Provide the [x, y] coordinate of the cell's center where the given text is located.  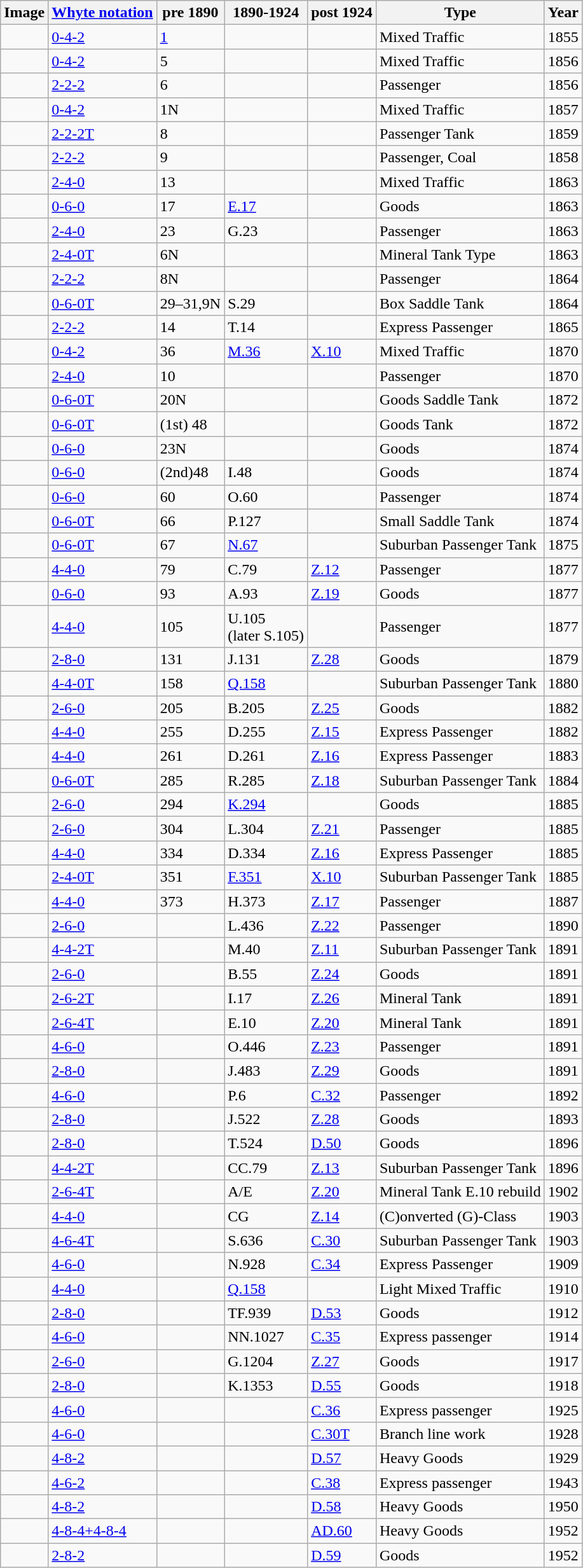
Z.18 [342, 781]
Image [24, 13]
Z.27 [342, 1361]
4-8-4+4-8-4 [102, 1531]
1883 [563, 756]
1950 [563, 1507]
Z.22 [342, 926]
1880 [563, 683]
CC.79 [266, 1168]
O.60 [266, 497]
1858 [563, 158]
14 [190, 328]
Z.25 [342, 708]
373 [190, 901]
Small Saddle Tank [460, 521]
1890 [563, 926]
T.14 [266, 328]
C.38 [342, 1483]
Type [460, 13]
17 [190, 206]
1918 [563, 1385]
R.285 [266, 781]
B.55 [266, 974]
Branch line work [460, 1434]
1892 [563, 1095]
Z.29 [342, 1071]
29–31,9N [190, 303]
D.50 [342, 1144]
60 [190, 497]
B.205 [266, 708]
8 [190, 134]
Z.11 [342, 950]
205 [190, 708]
TF.939 [266, 1313]
6 [190, 85]
4-4-0T [102, 683]
1887 [563, 901]
9 [190, 158]
S.29 [266, 303]
1910 [563, 1289]
8N [190, 279]
N.928 [266, 1265]
158 [190, 683]
Z.15 [342, 732]
post 1924 [342, 13]
Z.24 [342, 974]
O.446 [266, 1046]
H.373 [266, 901]
C.35 [342, 1337]
Z.17 [342, 901]
M.40 [266, 950]
P.6 [266, 1095]
Z.26 [342, 998]
4-6-2 [102, 1483]
1859 [563, 134]
20N [190, 400]
I.48 [266, 473]
1943 [563, 1483]
C.30T [342, 1434]
1925 [563, 1410]
C.36 [342, 1410]
(2nd)48 [190, 473]
N.67 [266, 545]
23 [190, 230]
255 [190, 732]
79 [190, 569]
Whyte notation [102, 13]
Goods Saddle Tank [460, 400]
A/E [266, 1192]
T.524 [266, 1144]
261 [190, 756]
G.1204 [266, 1361]
(C)onverted (G)-Class [460, 1216]
10 [190, 376]
C.34 [342, 1265]
93 [190, 593]
66 [190, 521]
D.334 [266, 853]
67 [190, 545]
D.57 [342, 1458]
D.55 [342, 1385]
D.53 [342, 1313]
1855 [563, 37]
1N [190, 109]
1929 [563, 1458]
U.105(later S.105) [266, 626]
1902 [563, 1192]
1884 [563, 781]
334 [190, 853]
F.351 [266, 877]
S.636 [266, 1240]
J.483 [266, 1071]
C.79 [266, 569]
Goods Tank [460, 424]
36 [190, 352]
M.36 [266, 352]
1917 [563, 1361]
Z.21 [342, 829]
G.23 [266, 230]
2-8-2 [102, 1555]
1857 [563, 109]
1890-1924 [266, 13]
Z.19 [342, 593]
1909 [563, 1265]
Passenger, Coal [460, 158]
A.93 [266, 593]
1875 [563, 545]
Mineral Tank Type [460, 254]
E.10 [266, 1022]
P.127 [266, 521]
1928 [563, 1434]
Passenger Tank [460, 134]
C.30 [342, 1240]
Z.13 [342, 1168]
351 [190, 877]
285 [190, 781]
Z.12 [342, 569]
105 [190, 626]
CG [266, 1216]
131 [190, 659]
J.522 [266, 1120]
294 [190, 805]
L.436 [266, 926]
Light Mixed Traffic [460, 1289]
D.255 [266, 732]
J.131 [266, 659]
1865 [563, 328]
K.1353 [266, 1385]
pre 1890 [190, 13]
1879 [563, 659]
4-6-4T [102, 1240]
1893 [563, 1120]
L.304 [266, 829]
D.59 [342, 1555]
1 [190, 37]
2-2-2T [102, 134]
I.17 [266, 998]
NN.1027 [266, 1337]
304 [190, 829]
K.294 [266, 805]
1914 [563, 1337]
Year [563, 13]
E.17 [266, 206]
Box Saddle Tank [460, 303]
Z.14 [342, 1216]
AD.60 [342, 1531]
D.58 [342, 1507]
D.261 [266, 756]
6N [190, 254]
Z.23 [342, 1046]
C.32 [342, 1095]
1912 [563, 1313]
13 [190, 182]
23N [190, 448]
5 [190, 61]
(1st) 48 [190, 424]
2-6-2T [102, 998]
Mineral Tank E.10 rebuild [460, 1192]
